Search for the cell housing the specified text and yield its [X, Y] center coordinate. 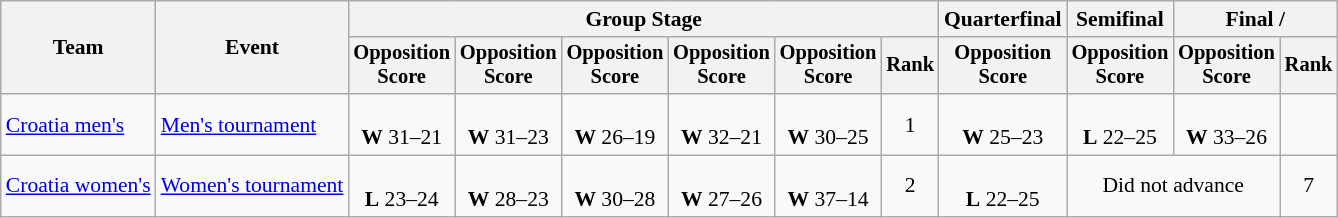
W 30–28 [616, 186]
W 26–19 [616, 124]
2 [910, 186]
W 37–14 [828, 186]
W 27–26 [722, 186]
W 31–23 [508, 124]
W 25–23 [1003, 124]
W 30–25 [828, 124]
7 [1309, 186]
1 [910, 124]
W 28–23 [508, 186]
W 31–21 [402, 124]
W 32–21 [722, 124]
Event [252, 48]
Semifinal [1120, 19]
Quarterfinal [1003, 19]
Did not advance [1174, 186]
Croatia women's [78, 186]
W 33–26 [1226, 124]
Men's tournament [252, 124]
L 23–24 [402, 186]
Croatia men's [78, 124]
Group Stage [644, 19]
Final / [1255, 19]
Women's tournament [252, 186]
Team [78, 48]
